Find where the given text appears and provide that cell's center as [x, y] coordinate. 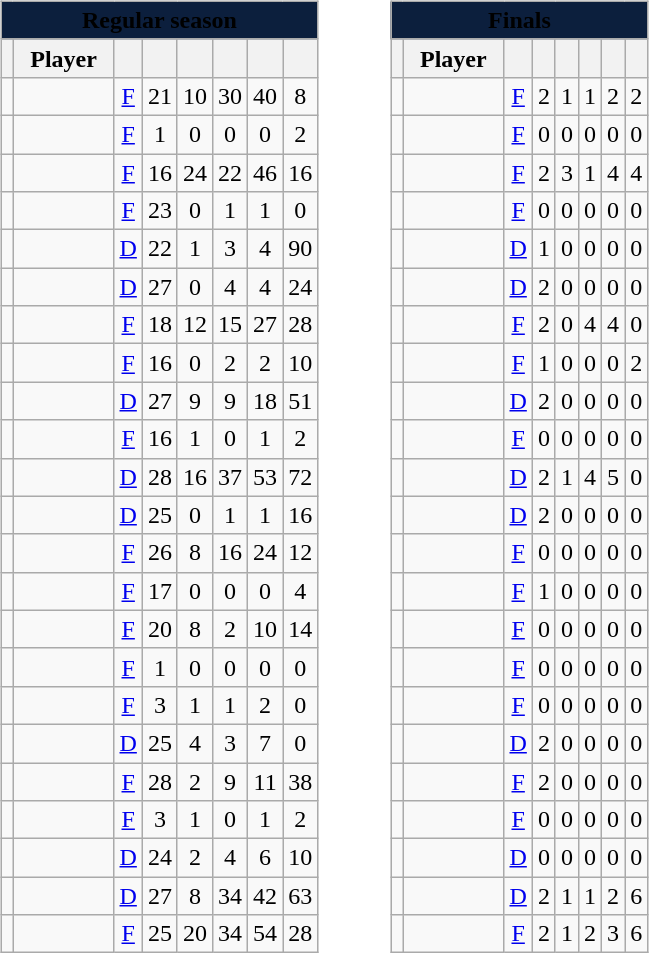
15 [230, 325]
5 [614, 477]
26 [160, 553]
21 [160, 96]
46 [266, 173]
38 [300, 781]
63 [300, 896]
90 [300, 249]
53 [266, 477]
7 [266, 743]
Regular season [159, 20]
14 [300, 629]
17 [160, 591]
40 [266, 96]
72 [300, 477]
30 [230, 96]
23 [160, 211]
11 [266, 781]
42 [266, 896]
Finals [519, 20]
54 [266, 934]
37 [230, 477]
51 [300, 401]
